Scan for the cell matching the given text and deliver its (X, Y) coordinate at center. 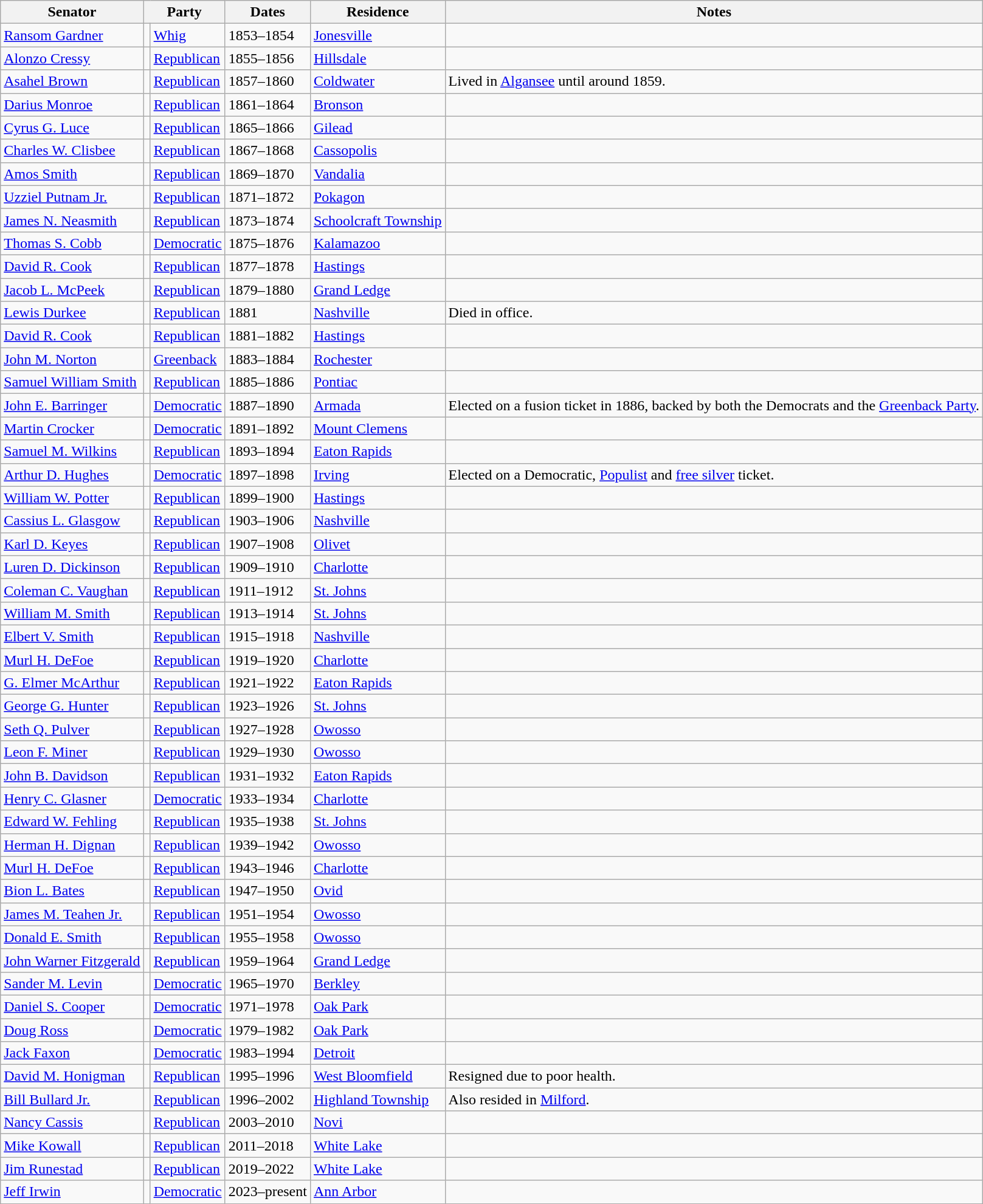
West Bloomfield (378, 1076)
1933–1934 (267, 799)
1909–1910 (267, 567)
2023–present (267, 1192)
1923–1926 (267, 706)
John B. Davidson (72, 776)
2003–2010 (267, 1123)
Hillsdale (378, 58)
Donald E. Smith (72, 937)
Uzziel Putnam Jr. (72, 197)
George G. Hunter (72, 706)
1951–1954 (267, 914)
Arthur D. Hughes (72, 475)
Edward W. Fehling (72, 822)
1955–1958 (267, 937)
Doug Ross (72, 1030)
Darius Monroe (72, 105)
1855–1856 (267, 58)
1857–1860 (267, 81)
Nancy Cassis (72, 1123)
1965–1970 (267, 983)
1893–1894 (267, 452)
1867–1868 (267, 151)
1897–1898 (267, 475)
1996–2002 (267, 1099)
Cyrus G. Luce (72, 128)
1971–1978 (267, 1006)
Cassius L. Glasgow (72, 521)
Leon F. Miner (72, 752)
1869–1870 (267, 174)
1853–1854 (267, 35)
Mount Clemens (378, 428)
Elbert V. Smith (72, 636)
Daniel S. Cooper (72, 1006)
Seth Q. Pulver (72, 729)
Lived in Algansee until around 1859. (714, 81)
Novi (378, 1123)
Luren D. Dickinson (72, 567)
Elected on a fusion ticket in 1886, backed by both the Democrats and the Greenback Party. (714, 405)
Rochester (378, 359)
1877–1878 (267, 266)
Bion L. Bates (72, 891)
1911–1912 (267, 590)
1915–1918 (267, 636)
1879–1880 (267, 290)
Bill Bullard Jr. (72, 1099)
1871–1872 (267, 197)
Dates (267, 12)
Pokagon (378, 197)
Sander M. Levin (72, 983)
Jack Faxon (72, 1053)
1887–1890 (267, 405)
Alonzo Cressy (72, 58)
Bronson (378, 105)
1907–1908 (267, 544)
David M. Honigman (72, 1076)
Elected on a Democratic, Populist and free silver ticket. (714, 475)
1959–1964 (267, 960)
Schoolcraft Township (378, 220)
William M. Smith (72, 613)
Whig (187, 35)
1979–1982 (267, 1030)
1921–1922 (267, 683)
1883–1884 (267, 359)
Jacob L. McPeek (72, 290)
Olivet (378, 544)
1943–1946 (267, 868)
Charles W. Clisbee (72, 151)
John E. Barringer (72, 405)
Thomas S. Cobb (72, 243)
Pontiac (378, 382)
1983–1994 (267, 1053)
Mike Kowall (72, 1146)
Jonesville (378, 35)
1861–1864 (267, 105)
Coldwater (378, 81)
Jim Runestad (72, 1169)
Henry C. Glasner (72, 799)
Martin Crocker (72, 428)
Died in office. (714, 313)
John M. Norton (72, 359)
1899–1900 (267, 498)
Amos Smith (72, 174)
Notes (714, 12)
Detroit (378, 1053)
1931–1932 (267, 776)
Armada (378, 405)
1875–1876 (267, 243)
Gilead (378, 128)
Asahel Brown (72, 81)
1891–1892 (267, 428)
2019–2022 (267, 1169)
Also resided in Milford. (714, 1099)
1865–1866 (267, 128)
James N. Neasmith (72, 220)
Cassopolis (378, 151)
1929–1930 (267, 752)
James M. Teahen Jr. (72, 914)
2011–2018 (267, 1146)
1947–1950 (267, 891)
Karl D. Keyes (72, 544)
Jeff Irwin (72, 1192)
Ransom Gardner (72, 35)
Samuel M. Wilkins (72, 452)
Samuel William Smith (72, 382)
Vandalia (378, 174)
Party (184, 12)
1995–1996 (267, 1076)
Berkley (378, 983)
G. Elmer McArthur (72, 683)
Ann Arbor (378, 1192)
Kalamazoo (378, 243)
1919–1920 (267, 659)
1935–1938 (267, 822)
1881–1882 (267, 336)
Herman H. Dignan (72, 845)
Ovid (378, 891)
1903–1906 (267, 521)
1881 (267, 313)
Highland Township (378, 1099)
Greenback (187, 359)
1913–1914 (267, 613)
Resigned due to poor health. (714, 1076)
1885–1886 (267, 382)
Irving (378, 475)
Senator (72, 12)
Residence (378, 12)
John Warner Fitzgerald (72, 960)
1927–1928 (267, 729)
Coleman C. Vaughan (72, 590)
William W. Potter (72, 498)
Lewis Durkee (72, 313)
1939–1942 (267, 845)
1873–1874 (267, 220)
